From the cell containing the given text, extract its center point as (x, y) coordinate. 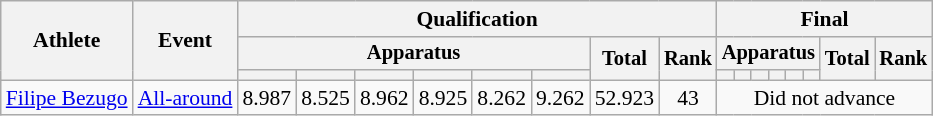
8.962 (384, 98)
8.525 (326, 98)
8.987 (266, 98)
Final (824, 19)
43 (688, 98)
Did not advance (824, 98)
9.262 (560, 98)
52.923 (624, 98)
8.262 (502, 98)
Qualification (476, 19)
Athlete (67, 40)
Filipe Bezugo (67, 98)
All-around (186, 98)
8.925 (444, 98)
Event (186, 40)
